From the cell containing the given text, extract its center point as (x, y) coordinate. 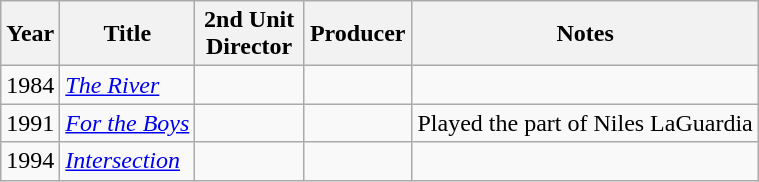
The River (128, 85)
Year (30, 34)
Played the part of Niles LaGuardia (585, 123)
For the Boys (128, 123)
Notes (585, 34)
1994 (30, 161)
Intersection (128, 161)
Producer (358, 34)
2nd UnitDirector (250, 34)
Title (128, 34)
1991 (30, 123)
1984 (30, 85)
